Detect which cell encompasses the target text, then output its [X, Y] center coordinate. 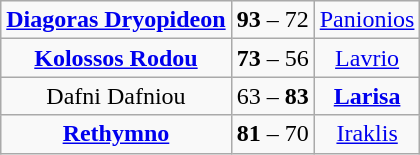
Lavrio [367, 58]
63 – 83 [272, 96]
Rethymno [116, 134]
Larisa [367, 96]
Iraklis [367, 134]
81 – 70 [272, 134]
Kolossos Rodou [116, 58]
73 – 56 [272, 58]
Diagoras Dryopideon [116, 20]
93 – 72 [272, 20]
Panionios [367, 20]
Dafni Dafniou [116, 96]
